Search for the cell housing the specified text and yield its [X, Y] center coordinate. 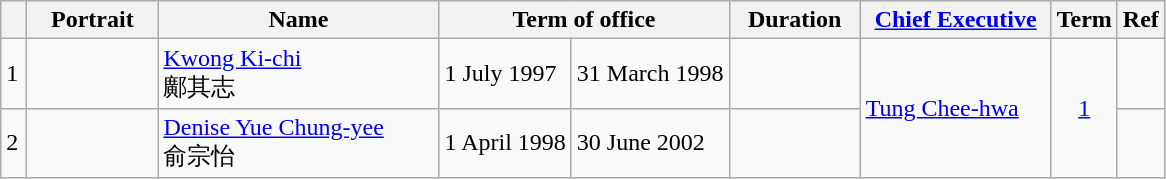
Portrait [92, 20]
Denise Yue Chung-yee俞宗怡 [298, 143]
31 March 1998 [650, 74]
30 June 2002 [650, 143]
Term [1084, 20]
Ref [1140, 20]
Duration [794, 20]
Chief Executive [956, 20]
1 April 1998 [505, 143]
Tung Chee-hwa [956, 108]
Term of office [584, 20]
Name [298, 20]
2 [14, 143]
Kwong Ki-chi鄺其志 [298, 74]
1 July 1997 [505, 74]
